Scan for the cell matching the given text and deliver its [x, y] coordinate at center. 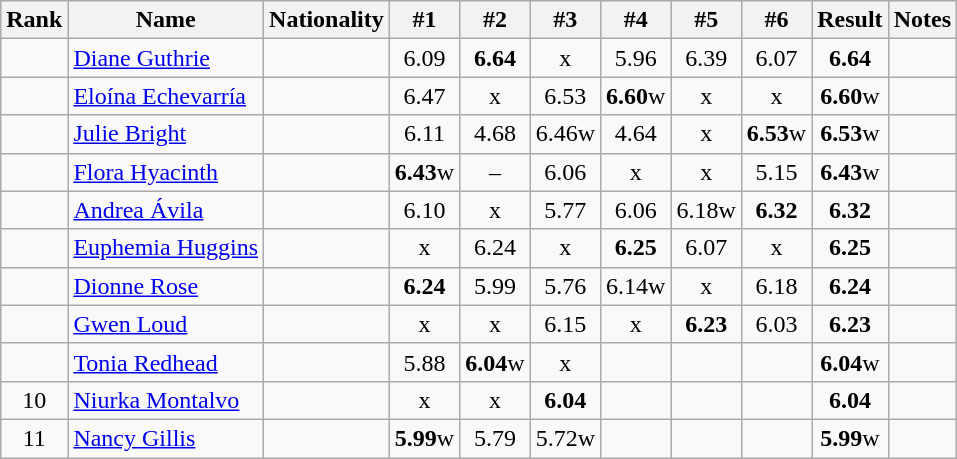
Name [166, 20]
Gwen Loud [166, 324]
6.09 [424, 58]
#2 [495, 20]
Nationality [327, 20]
6.14w [636, 286]
6.11 [424, 134]
5.72w [565, 438]
5.15 [776, 172]
11 [34, 438]
#6 [776, 20]
5.79 [495, 438]
6.18w [706, 210]
Eloína Echevarría [166, 96]
6.53 [565, 96]
Dionne Rose [166, 286]
Diane Guthrie [166, 58]
Tonia Redhead [166, 362]
6.46w [565, 134]
#4 [636, 20]
6.18 [776, 286]
5.96 [636, 58]
#1 [424, 20]
Notes [922, 20]
5.77 [565, 210]
Julie Bright [166, 134]
#3 [565, 20]
5.99 [495, 286]
10 [34, 400]
Flora Hyacinth [166, 172]
Rank [34, 20]
Euphemia Huggins [166, 248]
Niurka Montalvo [166, 400]
4.68 [495, 134]
– [495, 172]
6.15 [565, 324]
Result [850, 20]
6.10 [424, 210]
6.39 [706, 58]
#5 [706, 20]
5.88 [424, 362]
Andrea Ávila [166, 210]
4.64 [636, 134]
6.47 [424, 96]
6.03 [776, 324]
Nancy Gillis [166, 438]
5.76 [565, 286]
